Output the (x, y) coordinate of the center of the cell containing the given text.  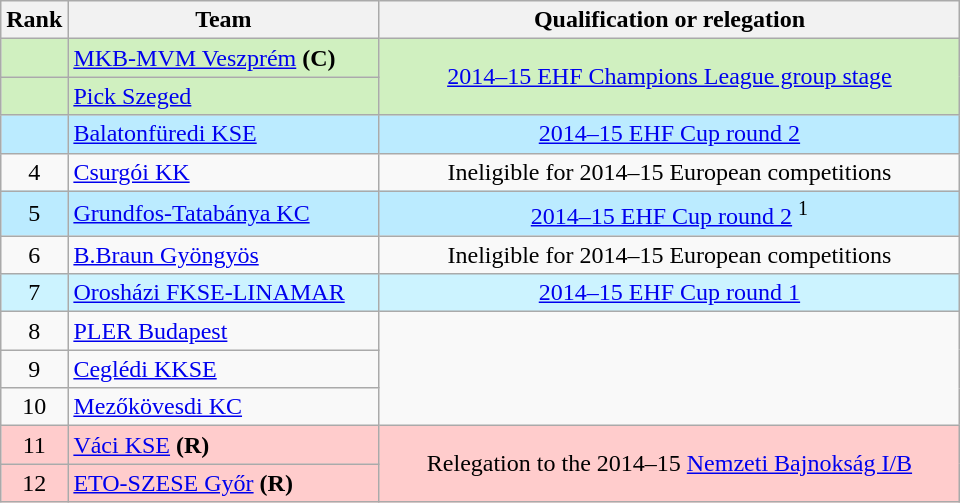
2014–15 EHF Cup round 1 (670, 293)
6 (34, 255)
2014–15 EHF Champions League group stage (670, 77)
PLER Budapest (224, 331)
Grundfos-Tatabánya KC (224, 214)
2014–15 EHF Cup round 2 (670, 134)
B.Braun Gyöngyös (224, 255)
9 (34, 369)
Ceglédi KKSE (224, 369)
2014–15 EHF Cup round 2 1 (670, 214)
Váci KSE (R) (224, 445)
7 (34, 293)
Qualification or relegation (670, 20)
Mezőkövesdi KC (224, 407)
Team (224, 20)
12 (34, 483)
ETO-SZESE Győr (R) (224, 483)
Balatonfüredi KSE (224, 134)
Relegation to the 2014–15 Nemzeti Bajnokság I/B (670, 464)
11 (34, 445)
MKB-MVM Veszprém (C) (224, 58)
5 (34, 214)
Orosházi FKSE-LINAMAR (224, 293)
Csurgói KK (224, 172)
8 (34, 331)
10 (34, 407)
4 (34, 172)
Pick Szeged (224, 96)
Rank (34, 20)
